From the cell containing the given text, extract its center point as [X, Y] coordinate. 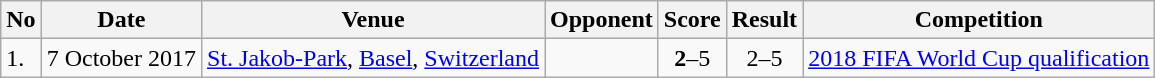
Venue [374, 20]
2018 FIFA World Cup qualification [979, 58]
Opponent [602, 20]
1. [21, 58]
Competition [979, 20]
St. Jakob-Park, Basel, Switzerland [374, 58]
Result [764, 20]
Date [121, 20]
7 October 2017 [121, 58]
Score [692, 20]
No [21, 20]
